Identify which cell holds the provided text, then report its (X, Y) central coordinate. 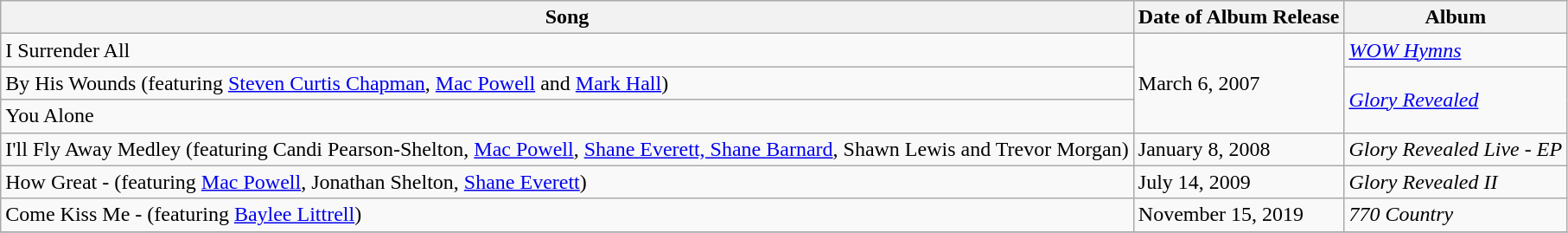
November 15, 2019 (1239, 215)
WOW Hymns (1456, 50)
Album (1456, 17)
March 6, 2007 (1239, 83)
Song (567, 17)
770 Country (1456, 215)
You Alone (567, 116)
Glory Revealed (1456, 100)
Date of Album Release (1239, 17)
By His Wounds (featuring Steven Curtis Chapman, Mac Powell and Mark Hall) (567, 83)
January 8, 2008 (1239, 149)
Glory Revealed II (1456, 182)
I Surrender All (567, 50)
I'll Fly Away Medley (featuring Candi Pearson-Shelton, Mac Powell, Shane Everett, Shane Barnard, Shawn Lewis and Trevor Morgan) (567, 149)
July 14, 2009 (1239, 182)
Come Kiss Me - (featuring Baylee Littrell) (567, 215)
How Great - (featuring Mac Powell, Jonathan Shelton, Shane Everett) (567, 182)
Glory Revealed Live - EP (1456, 149)
